Find where the given text appears and provide that cell's center as [X, Y] coordinate. 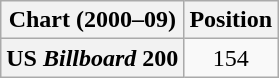
Position [231, 20]
Chart (2000–09) [92, 20]
154 [231, 58]
US Billboard 200 [92, 58]
